Scan for the cell matching the given text and deliver its [x, y] coordinate at center. 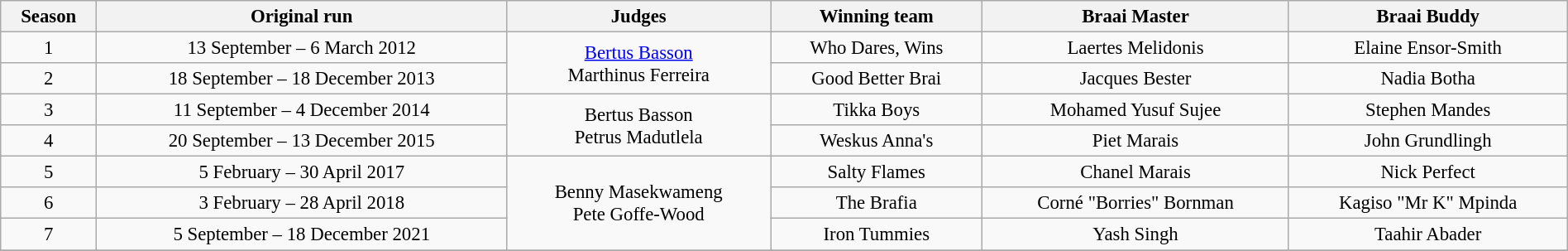
Braai Buddy [1427, 17]
Taahir Abader [1427, 234]
Iron Tummies [877, 234]
Bertus BassonPetrus Madutlela [638, 126]
Piet Marais [1135, 141]
Stephen Mandes [1427, 110]
Tikka Boys [877, 110]
Good Better Brai [877, 79]
5 February – 30 April 2017 [302, 172]
Jacques Bester [1135, 79]
Nadia Botha [1427, 79]
Nick Perfect [1427, 172]
Benny MasekwamengPete Goffe-Wood [638, 204]
Chanel Marais [1135, 172]
1 [49, 48]
Judges [638, 17]
Yash Singh [1135, 234]
5 September – 18 December 2021 [302, 234]
Elaine Ensor-Smith [1427, 48]
6 [49, 203]
Mohamed Yusuf Sujee [1135, 110]
Bertus BassonMarthinus Ferreira [638, 63]
18 September – 18 December 2013 [302, 79]
2 [49, 79]
4 [49, 141]
Who Dares, Wins [877, 48]
Braai Master [1135, 17]
11 September – 4 December 2014 [302, 110]
Corné "Borries" Bornman [1135, 203]
20 September – 13 December 2015 [302, 141]
Winning team [877, 17]
5 [49, 172]
The Brafia [877, 203]
Kagiso "Mr K" Mpinda [1427, 203]
13 September – 6 March 2012 [302, 48]
John Grundlingh [1427, 141]
7 [49, 234]
Weskus Anna's [877, 141]
3 [49, 110]
Salty Flames [877, 172]
3 February – 28 April 2018 [302, 203]
Original run [302, 17]
Laertes Melidonis [1135, 48]
Season [49, 17]
